Return the (X, Y) coordinate for the center point of the cell that contains the specified text.  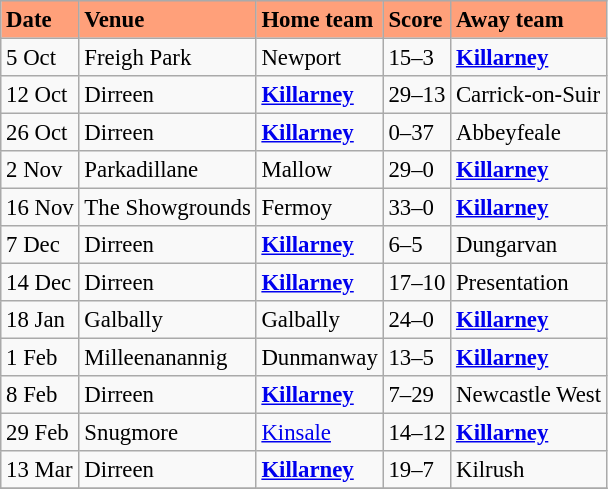
Kilrush (529, 470)
14–12 (417, 433)
7–29 (417, 395)
15–3 (417, 57)
0–37 (417, 132)
Milleenanannig (168, 357)
Parkadillane (168, 170)
Freigh Park (168, 57)
29 Feb (40, 433)
Carrick-on-Suir (529, 94)
Presentation (529, 282)
16 Nov (40, 207)
Venue (168, 19)
6–5 (417, 245)
17–10 (417, 282)
26 Oct (40, 132)
12 Oct (40, 94)
18 Jan (40, 320)
Abbeyfeale (529, 132)
14 Dec (40, 282)
29–13 (417, 94)
1 Feb (40, 357)
Home team (320, 19)
7 Dec (40, 245)
The Showgrounds (168, 207)
24–0 (417, 320)
Kinsale (320, 433)
Date (40, 19)
Dunmanway (320, 357)
13–5 (417, 357)
Away team (529, 19)
Newport (320, 57)
Snugmore (168, 433)
19–7 (417, 470)
Dungarvan (529, 245)
Score (417, 19)
29–0 (417, 170)
13 Mar (40, 470)
Fermoy (320, 207)
Newcastle West (529, 395)
8 Feb (40, 395)
5 Oct (40, 57)
33–0 (417, 207)
Mallow (320, 170)
2 Nov (40, 170)
